Return (X, Y) of the center of cell containing provided text 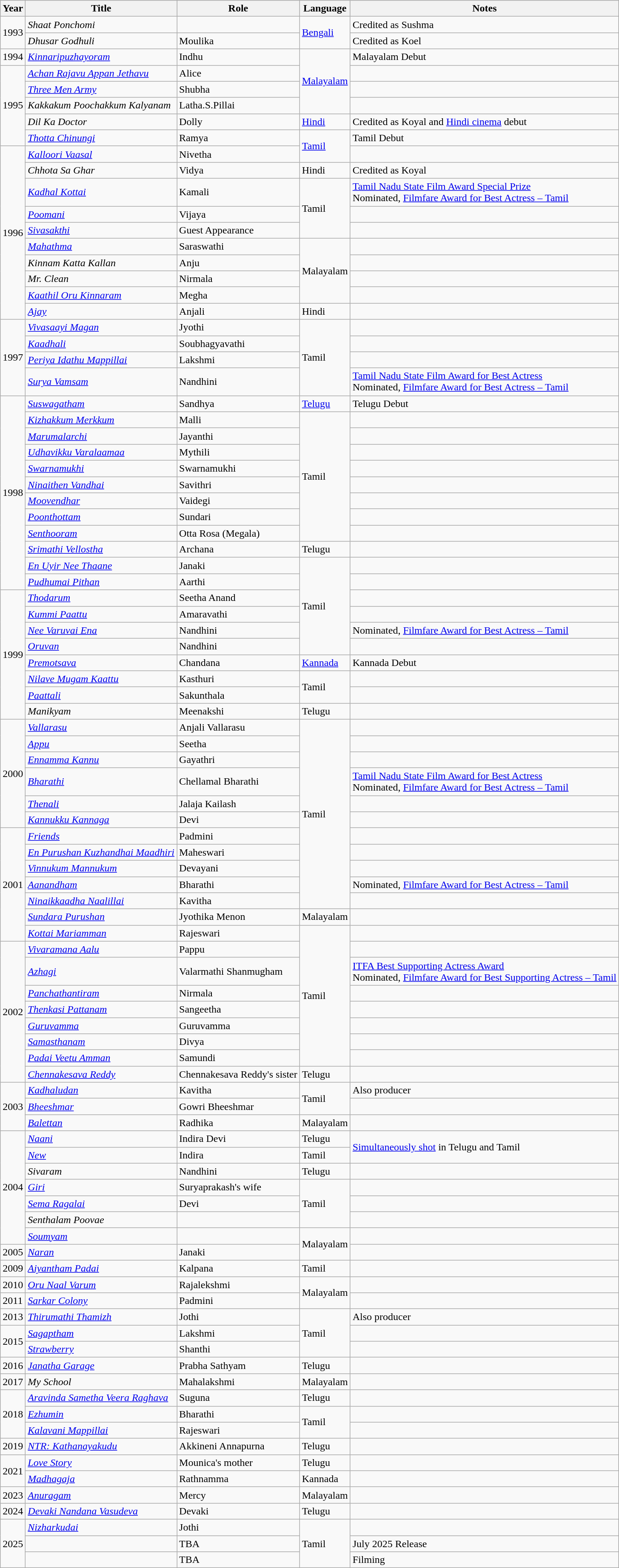
2003 (13, 1107)
Aarthi (238, 582)
Ennamma Kannu (101, 760)
Mr. Clean (101, 279)
Mercy (238, 1495)
Periya Idathu Mappillai (101, 360)
Latha.S.Pillai (238, 105)
Ninaithen Vandhai (101, 484)
Indira (238, 1155)
Otta Rosa (Megala) (238, 533)
Anju (238, 263)
Janatha Garage (101, 1366)
Rathnamma (238, 1479)
Vijaya (238, 214)
2025 (13, 1543)
Thodarum (101, 598)
Saraswathi (238, 247)
Manikyam (101, 711)
Sandhya (238, 404)
Language (325, 9)
Indira Devi (238, 1139)
Gayathri (238, 760)
Sarkar Colony (101, 1301)
Bheeshmar (101, 1107)
Rajalekshmi (238, 1285)
Mahalakshmi (238, 1382)
Sundara Purushan (101, 917)
Kalavani Mappillai (101, 1430)
ITFA Best Supporting Actress AwardNominated, Filmfare Award for Best Supporting Actress – Tamil (484, 971)
Chandana (238, 663)
Title (101, 9)
Valarmathi Shanmugham (238, 971)
2009 (13, 1268)
Suswagatham (101, 404)
Paattali (101, 695)
Panchathantiram (101, 993)
Pudhumai Pithan (101, 582)
Nilave Mugam Kaattu (101, 679)
Filming (484, 1560)
Devaki (238, 1511)
Kalloori Vaasal (101, 154)
My School (101, 1382)
2001 (13, 885)
2023 (13, 1495)
Vaidegi (238, 501)
Giri (101, 1187)
Meenakshi (238, 711)
Anjali Vallarasu (238, 727)
2000 (13, 773)
Strawberry (101, 1349)
Chhota Sa Ghar (101, 170)
Padai Veetu Amman (101, 1058)
Guest Appearance (238, 231)
Tamil Nadu State Film Award Special PrizeNominated, Filmfare Award for Best Actress – Tamil (484, 192)
Kadhal Kottai (101, 192)
Ninaikkaadha Naalillai (101, 901)
2024 (13, 1511)
Seetha Anand (238, 598)
Sivasakthi (101, 231)
Year (13, 9)
1995 (13, 105)
Sakunthala (238, 695)
Oru Naal Varum (101, 1285)
Megha (238, 295)
Kinnaripuzhayoram (101, 57)
Moulika (238, 41)
2010 (13, 1285)
Vallarasu (101, 727)
Suguna (238, 1398)
Chennakesava Reddy (101, 1074)
Kottai Mariamman (101, 933)
Kalpana (238, 1268)
July 2025 Release (484, 1543)
2011 (13, 1301)
Nizharkudai (101, 1527)
Malli (238, 420)
Samasthanam (101, 1042)
Thenkasi Pattanam (101, 1009)
Ezhumin (101, 1414)
Aravinda Sametha Veera Raghava (101, 1398)
2016 (13, 1366)
Moovendhar (101, 501)
Soubhagyavathi (238, 344)
Kadhaludan (101, 1090)
Madhagaja (101, 1479)
Mounica's mother (238, 1463)
Sema Ragalai (101, 1204)
Tamil Nadu State Film Award for Best ActressNominated, Filmfare Award for Best Actress – Tamil (484, 382)
Dolly (238, 122)
Friends (101, 836)
Radhika (238, 1123)
1996 (13, 233)
Poonthottam (101, 517)
Azhagi (101, 971)
Tamil Nadu State Film Award for Best Actress Nominated, Filmfare Award for Best Actress – Tamil (484, 782)
Appu (101, 744)
Kannukku Kannaga (101, 820)
Thirumathi Thamizh (101, 1317)
2015 (13, 1341)
Love Story (101, 1463)
Telugu Debut (484, 404)
Maheswari (238, 852)
Kizhakkum Merkkum (101, 420)
Amaravathi (238, 614)
Alice (238, 73)
2005 (13, 1252)
Archana (238, 549)
Ajay (101, 311)
Kasthuri (238, 679)
1999 (13, 655)
Kummi Paattu (101, 614)
Samundi (238, 1058)
Devayani (238, 868)
Shanthi (238, 1349)
En Purushan Kuzhandhai Maadhiri (101, 852)
Three Men Army (101, 89)
Vivasaayi Magan (101, 327)
Tamil Debut (484, 138)
Prabha Sathyam (238, 1366)
Senthooram (101, 533)
Srimathi Vellostha (101, 549)
Vivaramana Aalu (101, 949)
2021 (13, 1471)
Senthalam Poovae (101, 1220)
Credited as Koyal and Hindi cinema debut (484, 122)
Chennakesava Reddy's sister (238, 1074)
Soumyam (101, 1236)
Sangeetha (238, 1009)
Kinnam Katta Kallan (101, 263)
2013 (13, 1317)
Role (238, 9)
Jayanthi (238, 436)
Jyothika Menon (238, 917)
Malayalam Debut (484, 57)
Pappu (238, 949)
2017 (13, 1382)
1993 (13, 33)
2019 (13, 1446)
Jyothi (238, 327)
Chellamal Bharathi (238, 782)
Kaadhali (101, 344)
1998 (13, 492)
Kannada Debut (484, 663)
Dil Ka Doctor (101, 122)
Gowri Bheeshmar (238, 1107)
Shaat Ponchomi (101, 25)
Mahathma (101, 247)
Naran (101, 1252)
NTR: Kathanayakudu (101, 1446)
Sundari (238, 517)
Sagaptham (101, 1333)
1997 (13, 357)
Thotta Chinungi (101, 138)
Savithri (238, 484)
Poomani (101, 214)
Ramya (238, 138)
Kamali (238, 192)
Oruvan (101, 646)
Shubha (238, 89)
Kakkakum Poochakkum Kalyanam (101, 105)
Credited as Koel (484, 41)
Vinnukum Mannukum (101, 868)
Jalaja Kailash (238, 804)
1994 (13, 57)
Marumalarchi (101, 436)
2002 (13, 1012)
Anuragam (101, 1495)
Bengali (325, 33)
Notes (484, 9)
Aanandham (101, 885)
Simultaneously shot in Telugu and Tamil (484, 1147)
Surya Vamsam (101, 382)
Thenali (101, 804)
Nee Varuvai Ena (101, 630)
Credited as Koyal (484, 170)
2018 (13, 1414)
Credited as Sushma (484, 25)
Aiyantham Padai (101, 1268)
Achan Rajavu Appan Jethavu (101, 73)
Balettan (101, 1123)
Kaathil Oru Kinnaram (101, 295)
Mythili (238, 452)
Anjali (238, 311)
Dhusar Godhuli (101, 41)
Akkineni Annapurna (238, 1446)
Divya (238, 1042)
New (101, 1155)
Udhavikku Varalaamaa (101, 452)
Indhu (238, 57)
Naani (101, 1139)
Devaki Nandana Vasudeva (101, 1511)
Sivaram (101, 1171)
Suryaprakash's wife (238, 1187)
Vidya (238, 170)
Seetha (238, 744)
2004 (13, 1187)
En Uyir Nee Thaane (101, 566)
Premotsava (101, 663)
Nivetha (238, 154)
